For the text-containing cell, return its midpoint in (x, y) coordinate format. 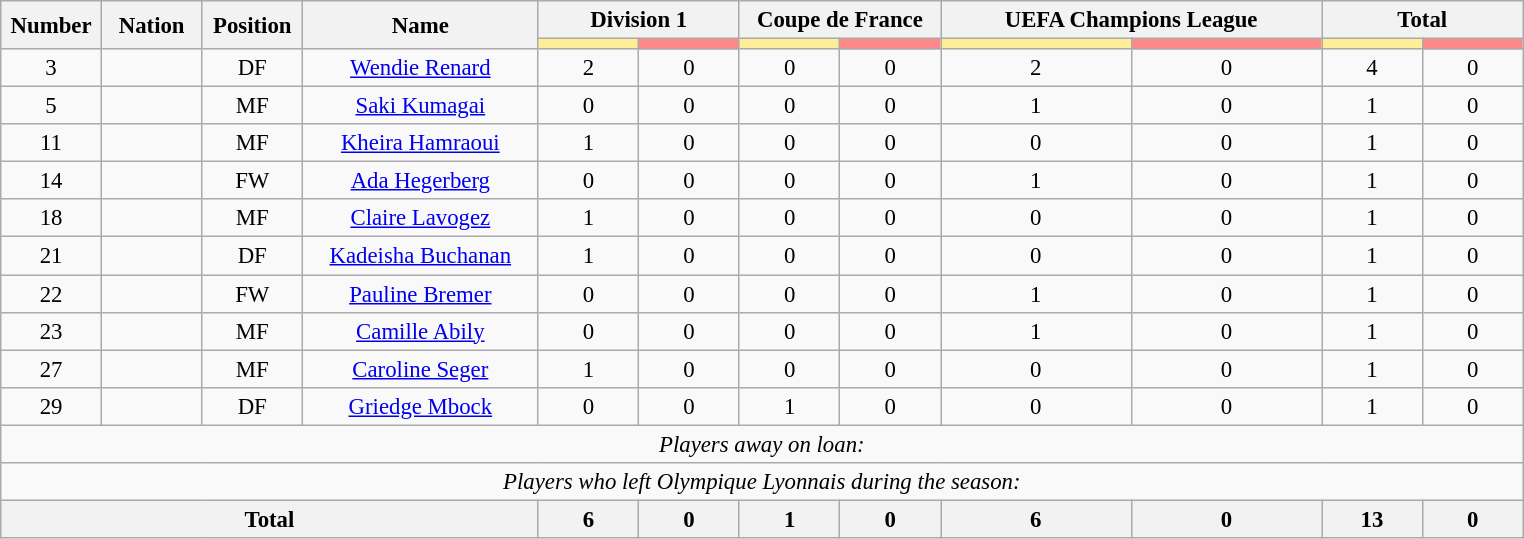
Players away on loan: (762, 444)
Division 1 (638, 20)
4 (1372, 68)
21 (52, 256)
Kheira Hamraoui (421, 143)
Coupe de France (840, 20)
18 (52, 219)
Caroline Seger (421, 369)
UEFA Champions League (1130, 20)
Name (421, 25)
Claire Lavogez (421, 219)
Wendie Renard (421, 68)
Griedge Mbock (421, 406)
Nation (152, 25)
13 (1372, 519)
Saki Kumagai (421, 106)
Kadeisha Buchanan (421, 256)
Camille Abily (421, 331)
3 (52, 68)
Players who left Olympique Lyonnais during the season: (762, 482)
11 (52, 143)
5 (52, 106)
Number (52, 25)
27 (52, 369)
Ada Hegerberg (421, 181)
14 (52, 181)
23 (52, 331)
29 (52, 406)
22 (52, 294)
Position (252, 25)
Pauline Bremer (421, 294)
